From the cell containing the given text, extract its center point as [x, y] coordinate. 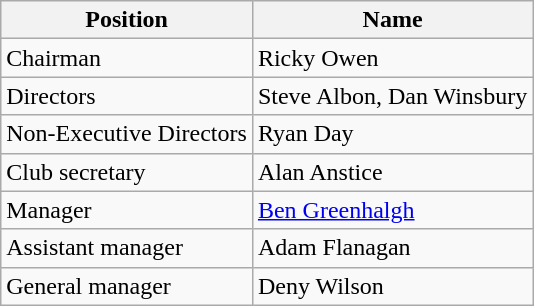
Directors [127, 96]
Manager [127, 210]
Name [392, 20]
Steve Albon, Dan Winsbury [392, 96]
Club secretary [127, 172]
Adam Flanagan [392, 248]
Position [127, 20]
Assistant manager [127, 248]
Alan Anstice [392, 172]
Ryan Day [392, 134]
Chairman [127, 58]
Deny Wilson [392, 286]
General manager [127, 286]
Ben Greenhalgh [392, 210]
Ricky Owen [392, 58]
Non-Executive Directors [127, 134]
